Detect which cell encompasses the target text, then output its [x, y] center coordinate. 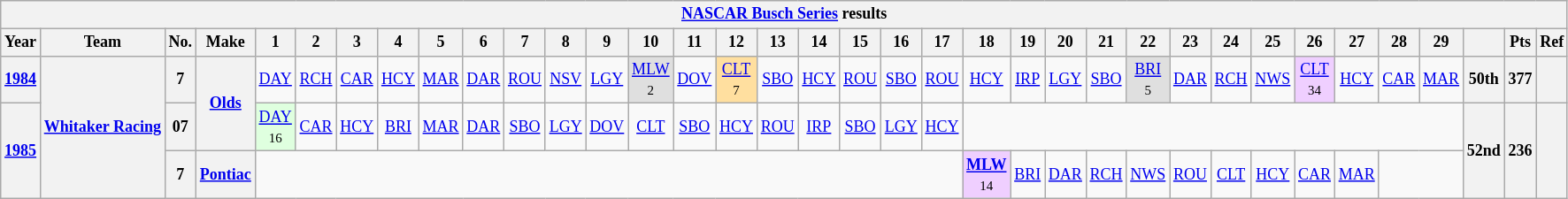
No. [181, 42]
29 [1441, 42]
1984 [21, 80]
21 [1106, 42]
CLT34 [1315, 80]
1 [275, 42]
28 [1399, 42]
50th [1483, 80]
24 [1231, 42]
9 [607, 42]
8 [565, 42]
377 [1520, 80]
27 [1357, 42]
6 [483, 42]
4 [398, 42]
Ref [1552, 42]
3 [357, 42]
236 [1520, 150]
Pts [1520, 42]
CLT7 [736, 80]
20 [1065, 42]
23 [1191, 42]
15 [860, 42]
Make [225, 42]
14 [819, 42]
DAY16 [275, 127]
Team [103, 42]
5 [441, 42]
17 [942, 42]
DAY [275, 80]
18 [987, 42]
25 [1272, 42]
Pontiac [225, 174]
Year [21, 42]
MLW14 [987, 174]
Olds [225, 103]
07 [181, 127]
16 [901, 42]
10 [651, 42]
BRI5 [1149, 80]
52nd [1483, 150]
1985 [21, 150]
NSV [565, 80]
22 [1149, 42]
NASCAR Busch Series results [784, 14]
26 [1315, 42]
13 [777, 42]
19 [1028, 42]
11 [695, 42]
Whitaker Racing [103, 127]
12 [736, 42]
2 [316, 42]
MLW2 [651, 80]
